Provide the (x, y) coordinate of the cell's center where the given text is located.  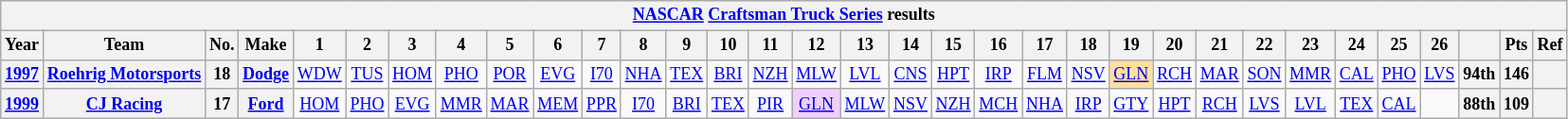
10 (729, 45)
Team (123, 45)
PIR (770, 104)
25 (1398, 45)
Make (266, 45)
94th (1480, 74)
24 (1357, 45)
Roehrig Motorsports (123, 74)
88th (1480, 104)
14 (911, 45)
3 (413, 45)
No. (222, 45)
MCH (999, 104)
CJ Racing (123, 104)
7 (603, 45)
16 (999, 45)
20 (1175, 45)
CNS (911, 74)
TUS (368, 74)
WDW (319, 74)
GTY (1131, 104)
5 (510, 45)
9 (687, 45)
Dodge (266, 74)
146 (1517, 74)
PPR (603, 104)
Year (23, 45)
Ref (1550, 45)
13 (864, 45)
FLM (1045, 74)
4 (460, 45)
26 (1440, 45)
22 (1264, 45)
12 (817, 45)
19 (1131, 45)
6 (558, 45)
Pts (1517, 45)
NASCAR Craftsman Truck Series results (784, 15)
1997 (23, 74)
8 (643, 45)
POR (510, 74)
2 (368, 45)
MEM (558, 104)
SON (1264, 74)
1 (319, 45)
21 (1219, 45)
15 (953, 45)
23 (1311, 45)
11 (770, 45)
109 (1517, 104)
Ford (266, 104)
1999 (23, 104)
